Output the [x, y] coordinate of the center of the cell containing the given text.  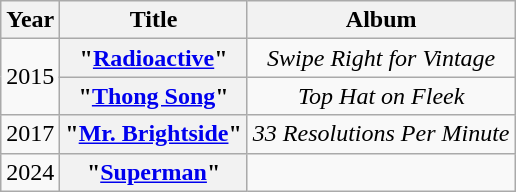
33 Resolutions Per Minute [381, 134]
"Radioactive" [154, 58]
Album [381, 20]
Top Hat on Fleek [381, 96]
Swipe Right for Vintage [381, 58]
2017 [30, 134]
Year [30, 20]
2024 [30, 172]
"Mr. Brightside" [154, 134]
"Thong Song" [154, 96]
2015 [30, 77]
"Superman" [154, 172]
Title [154, 20]
